Locate the cell with the specified text and output its [X, Y] center coordinate. 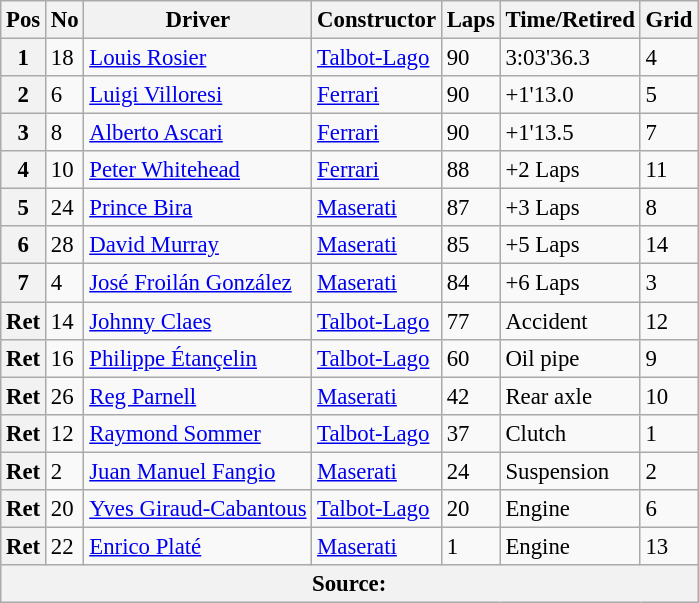
Pos [24, 20]
Source: [350, 584]
22 [65, 546]
13 [668, 546]
Suspension [570, 471]
+6 Laps [570, 283]
+2 Laps [570, 170]
Peter Whitehead [198, 170]
9 [668, 358]
37 [470, 433]
Louis Rosier [198, 58]
Johnny Claes [198, 321]
11 [668, 170]
84 [470, 283]
Oil pipe [570, 358]
Enrico Platé [198, 546]
Accident [570, 321]
Yves Giraud-Cabantous [198, 509]
87 [470, 208]
26 [65, 396]
Reg Parnell [198, 396]
José Froilán González [198, 283]
No [65, 20]
77 [470, 321]
18 [65, 58]
Raymond Sommer [198, 433]
Luigi Villoresi [198, 95]
Clutch [570, 433]
+1'13.0 [570, 95]
Alberto Ascari [198, 133]
Juan Manuel Fangio [198, 471]
85 [470, 245]
David Murray [198, 245]
Constructor [377, 20]
+5 Laps [570, 245]
16 [65, 358]
42 [470, 396]
88 [470, 170]
Time/Retired [570, 20]
+1'13.5 [570, 133]
Driver [198, 20]
Laps [470, 20]
Grid [668, 20]
+3 Laps [570, 208]
28 [65, 245]
Philippe Étançelin [198, 358]
3:03'36.3 [570, 58]
Prince Bira [198, 208]
60 [470, 358]
Rear axle [570, 396]
